Locate the cell with the specified text and output its [X, Y] center coordinate. 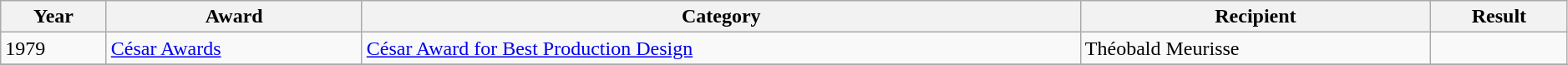
Recipient [1255, 17]
Category [721, 17]
César Award for Best Production Design [721, 48]
1979 [53, 48]
Year [53, 17]
Théobald Meurisse [1255, 48]
Result [1499, 17]
César Awards [234, 48]
Award [234, 17]
